Pinpoint the cell where the given text exists, returning its [x, y] midpoint coordinate. 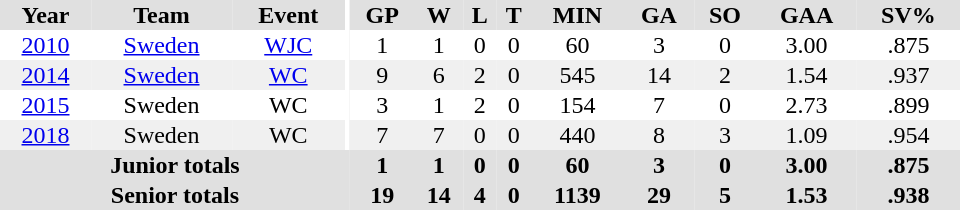
T [514, 15]
Year [46, 15]
GP [382, 15]
1139 [578, 195]
6 [439, 75]
.937 [908, 75]
2018 [46, 135]
Team [162, 15]
5 [726, 195]
2.73 [806, 105]
154 [578, 105]
GA [659, 15]
2010 [46, 45]
.954 [908, 135]
29 [659, 195]
9 [382, 75]
W [439, 15]
Senior totals [175, 195]
1.09 [806, 135]
L [480, 15]
.938 [908, 195]
19 [382, 195]
545 [578, 75]
WJC [288, 45]
2015 [46, 105]
Event [288, 15]
1.54 [806, 75]
1.53 [806, 195]
MIN [578, 15]
4 [480, 195]
SO [726, 15]
440 [578, 135]
GAA [806, 15]
Junior totals [175, 165]
8 [659, 135]
2014 [46, 75]
.899 [908, 105]
SV% [908, 15]
